Extract the [x, y] coordinate from the center of the cell holding the provided text.  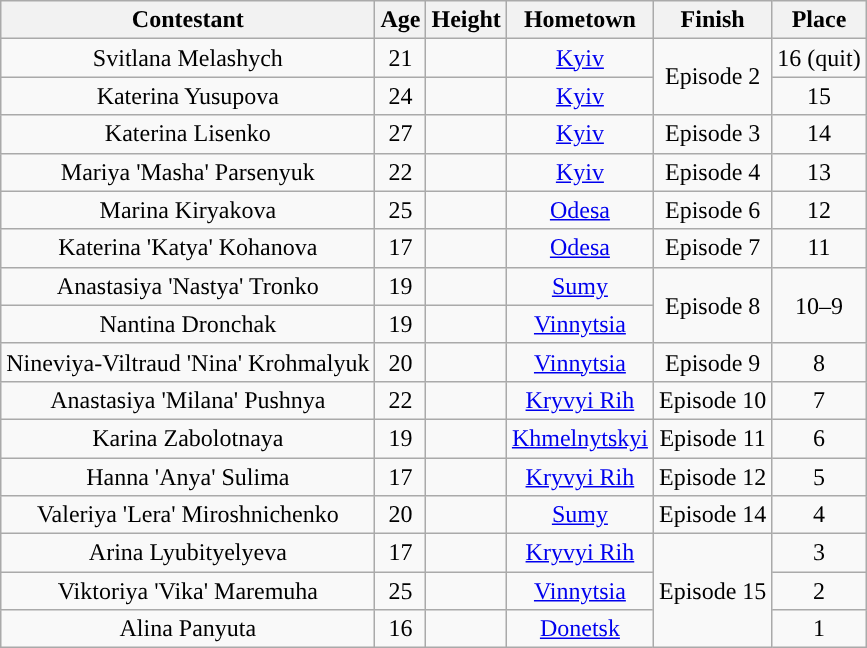
13 [819, 172]
12 [819, 210]
Mariya 'Masha' Parsenyuk [188, 172]
Hometown [580, 20]
Episode 4 [712, 172]
5 [819, 477]
27 [400, 134]
11 [819, 248]
Episode 10 [712, 400]
8 [819, 362]
Khmelnytskyi [580, 438]
Episode 14 [712, 515]
Katerina Lisenko [188, 134]
Katerina 'Katya' Kohanova [188, 248]
Episode 2 [712, 77]
Finish [712, 20]
4 [819, 515]
Episode 3 [712, 134]
Valeriya 'Lera' Miroshnichenko [188, 515]
16 (quit) [819, 58]
Donetsk [580, 629]
Age [400, 20]
Alina Panyuta [188, 629]
Arina Lyubityelyeva [188, 553]
Viktoriya 'Vika' Maremuha [188, 591]
Anastasiya 'Milana' Pushnya [188, 400]
21 [400, 58]
Hanna 'Anya' Sulima [188, 477]
Episode 9 [712, 362]
15 [819, 96]
Episode 7 [712, 248]
7 [819, 400]
Anastasiya 'Nastya' Tronko [188, 286]
2 [819, 591]
6 [819, 438]
Contestant [188, 20]
Katerina Yusupova [188, 96]
Marina Kiryakova [188, 210]
Episode 6 [712, 210]
Nantina Dronchak [188, 324]
24 [400, 96]
Episode 8 [712, 305]
Episode 15 [712, 591]
Karina Zabolotnaya [188, 438]
14 [819, 134]
Svitlana Melashych [188, 58]
Place [819, 20]
Height [466, 20]
16 [400, 629]
Episode 11 [712, 438]
1 [819, 629]
Episode 12 [712, 477]
10–9 [819, 305]
3 [819, 553]
Nineviya-Viltraud 'Nina' Krohmalyuk [188, 362]
